Pinpoint the cell where the given text exists, returning its (X, Y) midpoint coordinate. 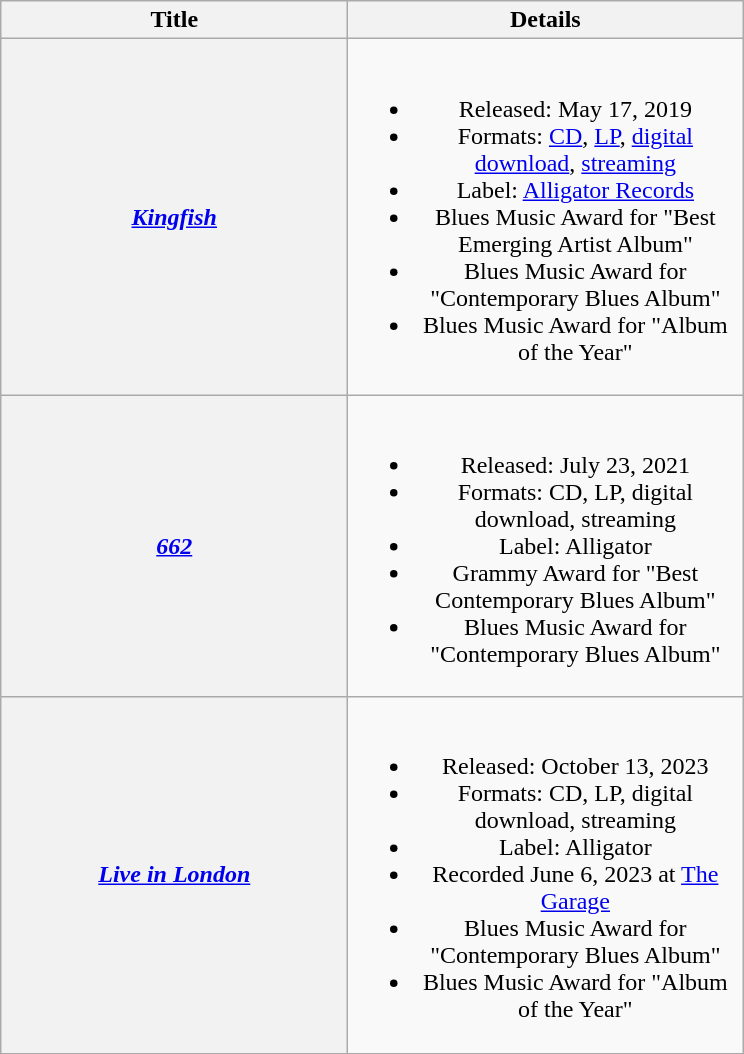
662 (174, 546)
Details (546, 20)
Title (174, 20)
Live in London (174, 875)
Kingfish (174, 217)
